Find where the given text appears and provide that cell's center as [X, Y] coordinate. 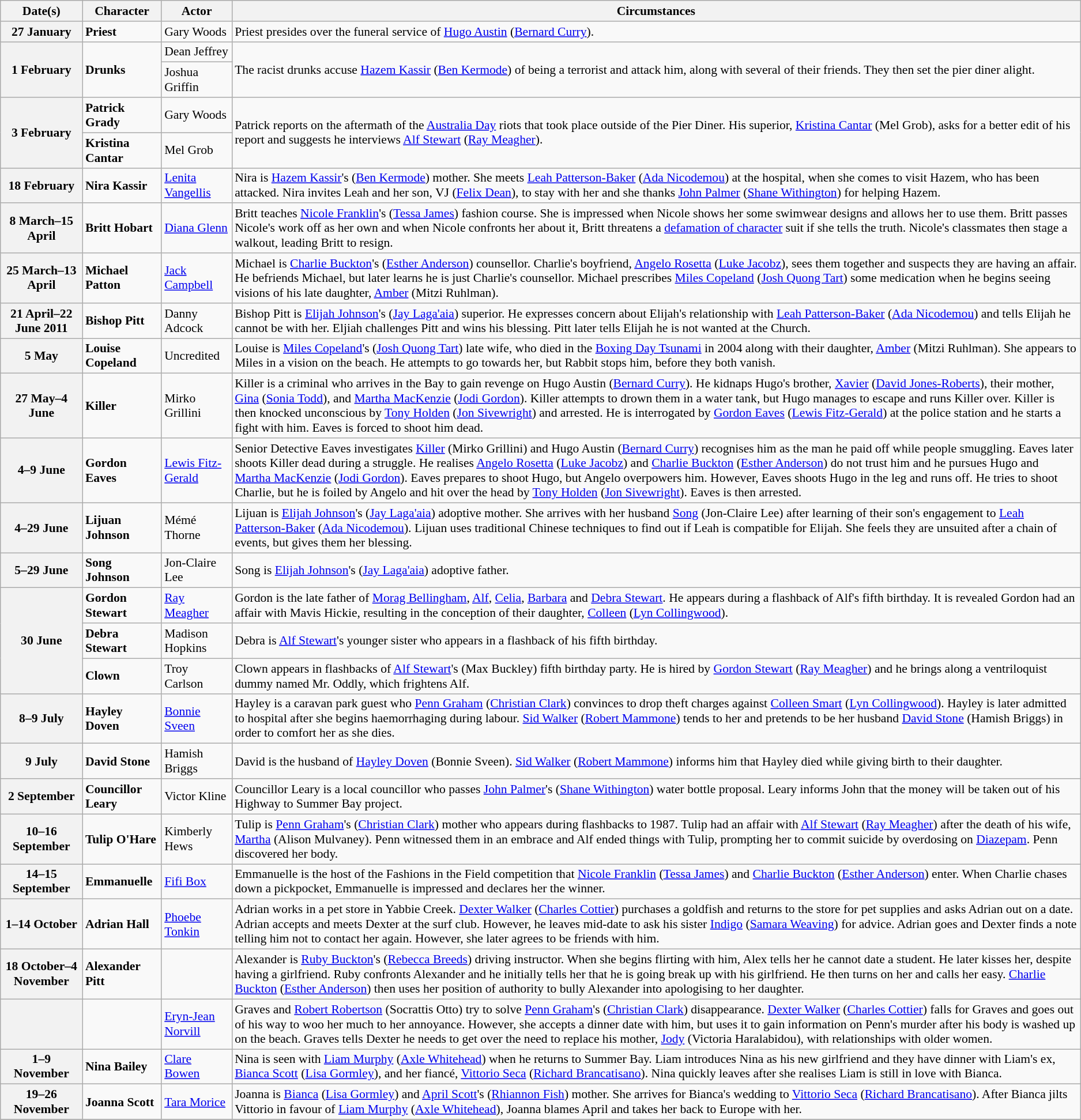
David Stone [122, 761]
9 July [42, 761]
Tulip O'Hare [122, 839]
Phoebe Tonkin [197, 925]
Alexander Pitt [122, 974]
Debra is Alf Stewart's younger sister who appears in a flashback of his fifth birthday. [656, 641]
David is the husband of Hayley Doven (Bonnie Sveen). Sid Walker (Robert Mammone) informs him that Hayley died while giving birth to their daughter. [656, 761]
Adrian Hall [122, 925]
25 March–13 April [42, 278]
Tara Morice [197, 1102]
Character [122, 11]
Nira Kassir [122, 186]
Gordon Stewart [122, 605]
3 February [42, 133]
14–15 September [42, 882]
Lenita Vangellis [197, 186]
Troy Carlson [197, 676]
Kimberly Hews [197, 839]
Victor Kline [197, 797]
Bonnie Sveen [197, 718]
Britt Hobart [122, 228]
Lijuan Johnson [122, 528]
10–16 September [42, 839]
8 March–15 April [42, 228]
Uncredited [197, 356]
Diana Glenn [197, 228]
Fifi Box [197, 882]
Danny Adcock [197, 320]
Circumstances [656, 11]
18 October–4 November [42, 974]
Joanna Scott [122, 1102]
4–29 June [42, 528]
Dean Jeffrey [197, 52]
Lewis Fitz-Gerald [197, 470]
27 May–4 June [42, 406]
18 February [42, 186]
5 May [42, 356]
Michael Patton [122, 278]
2 September [42, 797]
5–29 June [42, 571]
Hayley Doven [122, 718]
Song Johnson [122, 571]
19–26 November [42, 1102]
Song is Elijah Johnson's (Jay Laga'aia) adoptive father. [656, 571]
Date(s) [42, 11]
Patrick Grady [122, 115]
Killer [122, 406]
Nina Bailey [122, 1066]
21 April–22 June 2011 [42, 320]
Mel Grob [197, 150]
1 February [42, 69]
8–9 July [42, 718]
Councillor Leary [122, 797]
Debra Stewart [122, 641]
Priest presides over the funeral service of Hugo Austin (Bernard Curry). [656, 32]
Jack Campbell [197, 278]
1–9 November [42, 1066]
Gordon Eaves [122, 470]
Clare Bowen [197, 1066]
4–9 June [42, 470]
Mémé Thorne [197, 528]
Madison Hopkins [197, 641]
1–14 October [42, 925]
Jon-Claire Lee [197, 571]
Hamish Briggs [197, 761]
30 June [42, 641]
Ray Meagher [197, 605]
Joshua Griffin [197, 80]
Clown [122, 676]
Bishop Pitt [122, 320]
27 January [42, 32]
Emmanuelle [122, 882]
Eryn-Jean Norvill [197, 1024]
Mirko Grillini [197, 406]
Louise Copeland [122, 356]
Drunks [122, 69]
Actor [197, 11]
Kristina Cantar [122, 150]
Priest [122, 32]
